Return [X, Y] of the center of cell containing provided text 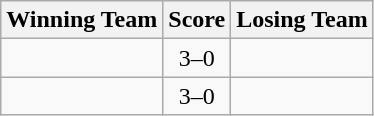
Winning Team [82, 20]
Losing Team [302, 20]
Score [197, 20]
